Search for the cell housing the specified text and yield its (x, y) center coordinate. 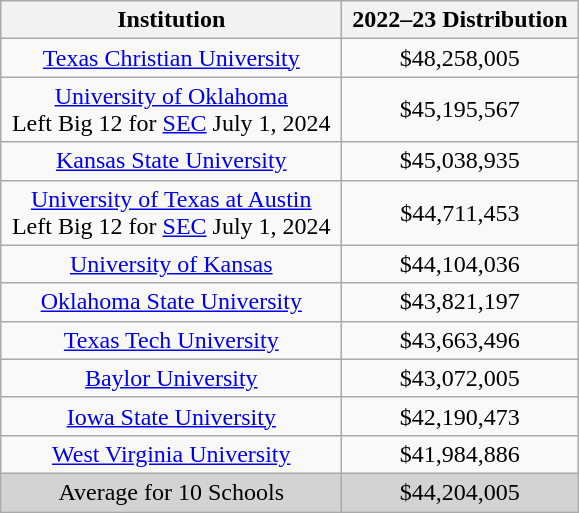
Baylor University (172, 378)
$41,984,886 (460, 454)
$48,258,005 (460, 58)
$43,663,496 (460, 340)
Texas Tech University (172, 340)
Kansas State University (172, 161)
Average for 10 Schools (172, 492)
$44,104,036 (460, 264)
University of OklahomaLeft Big 12 for SEC July 1, 2024 (172, 110)
Institution (172, 20)
$42,190,473 (460, 416)
University of Kansas (172, 264)
$45,038,935 (460, 161)
2022–23 Distribution (460, 20)
Oklahoma State University (172, 302)
University of Texas at AustinLeft Big 12 for SEC July 1, 2024 (172, 212)
Iowa State University (172, 416)
$43,821,197 (460, 302)
West Virginia University (172, 454)
$45,195,567 (460, 110)
Texas Christian University (172, 58)
$44,204,005 (460, 492)
$44,711,453 (460, 212)
$43,072,005 (460, 378)
